Determine the (X, Y) coordinate at the center of the cell enclosing the given text.  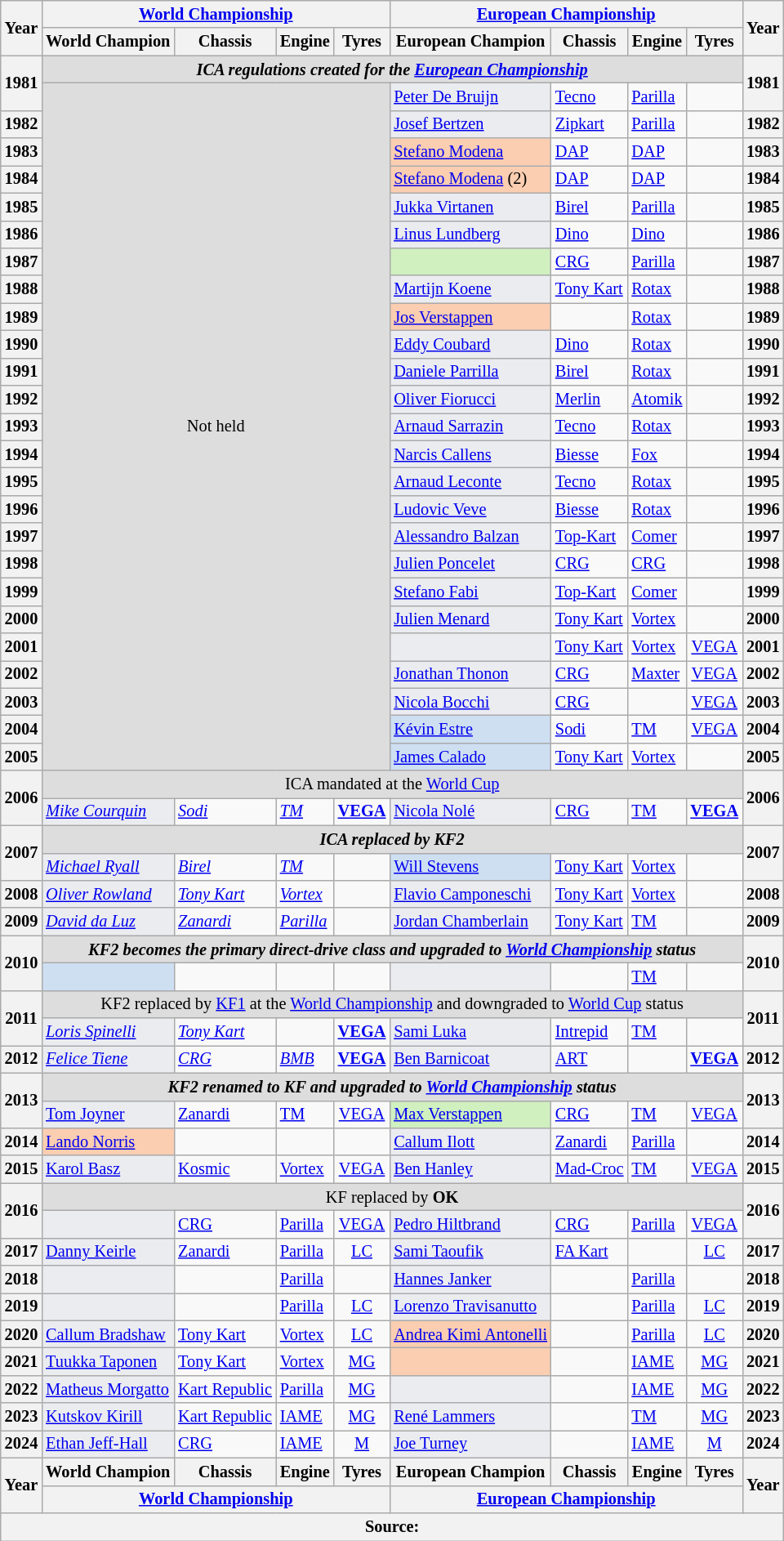
Flavio Camponeschi (470, 894)
KF2 becomes the primary direct-drive class and upgraded to World Championship status (392, 949)
Kosmic (225, 1169)
KF2 renamed to KF and upgraded to World Championship status (392, 1087)
Stefano Modena (2) (470, 179)
Oliver Fiorucci (470, 400)
Daniele Parrilla (470, 372)
Atomik (657, 400)
Source: (392, 1526)
Callum Ilott (470, 1141)
Kévin Estre (470, 729)
Sami Luka (470, 1032)
Peter De Bruijn (470, 96)
Fox (657, 454)
Mike Courquin (108, 811)
Oliver Rowland (108, 894)
Jukka Virtanen (470, 207)
Merlin (590, 400)
Ludovic Veve (470, 509)
Nicola Nolé (470, 811)
Matheus Morgatto (108, 1389)
Michael Ryall (108, 867)
Tuukka Taponen (108, 1362)
KF replaced by OK (392, 1197)
Jordan Chamberlain (470, 922)
Ben Hanley (470, 1169)
Loris Spinelli (108, 1032)
Andrea Kimi Antonelli (470, 1334)
BMB (305, 1059)
Jonathan Thonon (470, 674)
René Lammers (470, 1417)
Sami Taoufik (470, 1252)
Arnaud Leconte (470, 481)
ICA regulations created for the European Championship (392, 69)
ICA mandated at the World Cup (392, 784)
Joe Turney (470, 1444)
Felice Tiene (108, 1059)
Kutskov Kirill (108, 1417)
David da Luz (108, 922)
Hannes Janker (470, 1280)
Mad-Croc (590, 1169)
Eddy Coubard (470, 344)
Intrepid (590, 1032)
Will Stevens (470, 867)
Julien Poncelet (470, 564)
Tom Joyner (108, 1114)
Stefano Fabi (470, 592)
Martijn Koene (470, 289)
Pedro Hiltbrand (470, 1224)
Josef Bertzen (470, 124)
ICA replaced by KF2 (392, 839)
Lorenzo Travisanutto (470, 1306)
Danny Keirle (108, 1252)
Narcis Callens (470, 454)
FA Kart (590, 1252)
James Calado (470, 757)
Jos Verstappen (470, 317)
Callum Bradshaw (108, 1334)
Not held (216, 427)
Arnaud Sarrazin (470, 427)
Linus Lundberg (470, 234)
Stefano Modena (470, 152)
ART (590, 1059)
Lando Norris (108, 1141)
Ethan Jeff-Hall (108, 1444)
Maxter (657, 674)
Max Verstappen (470, 1114)
Julien Menard (470, 619)
Nicola Bocchi (470, 702)
Ben Barnicoat (470, 1059)
Alessandro Balzan (470, 537)
KF2 replaced by KF1 at the World Championship and downgraded to World Cup status (392, 1004)
Karol Basz (108, 1169)
Zipkart (590, 124)
